Capture the cell that displays the provided text and extract its (X, Y) central coordinate. 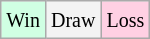
Draw (72, 20)
Win (24, 20)
Loss (126, 20)
